Search for the cell housing the specified text and yield its (X, Y) center coordinate. 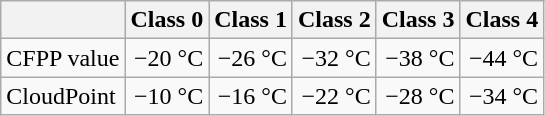
−26 °C (251, 58)
Class 2 (334, 20)
−20 °C (167, 58)
−22 °C (334, 96)
−38 °C (418, 58)
−28 °C (418, 96)
Class 1 (251, 20)
−16 °C (251, 96)
−10 °C (167, 96)
−44 °C (502, 58)
−32 °C (334, 58)
CFPP value (63, 58)
CloudPoint (63, 96)
Class 4 (502, 20)
−34 °C (502, 96)
Class 0 (167, 20)
Class 3 (418, 20)
